Pinpoint the cell where the given text exists, returning its (X, Y) midpoint coordinate. 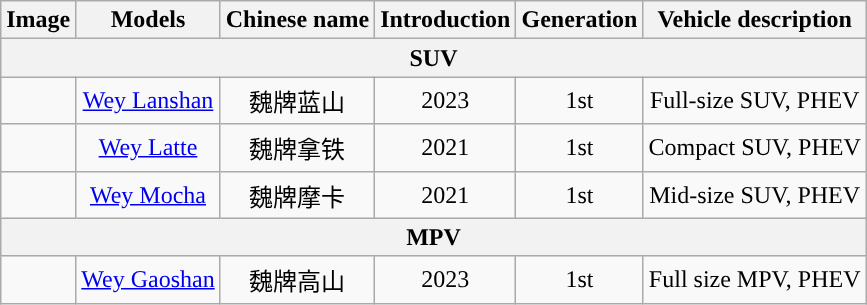
Chinese name (297, 20)
Generation (580, 20)
魏牌蓝山 (297, 100)
魏牌拿铁 (297, 148)
Wey Mocha (148, 194)
Compact SUV, PHEV (754, 148)
Wey Lanshan (148, 100)
SUV (434, 58)
Image (38, 20)
Full size MPV, PHEV (754, 280)
Introduction (446, 20)
魏牌高山 (297, 280)
Vehicle description (754, 20)
Wey Latte (148, 148)
Mid-size SUV, PHEV (754, 194)
Models (148, 20)
MPV (434, 237)
魏牌摩卡 (297, 194)
Full-size SUV, PHEV (754, 100)
Wey Gaoshan (148, 280)
